For the text-containing cell, return its midpoint in (X, Y) coordinate format. 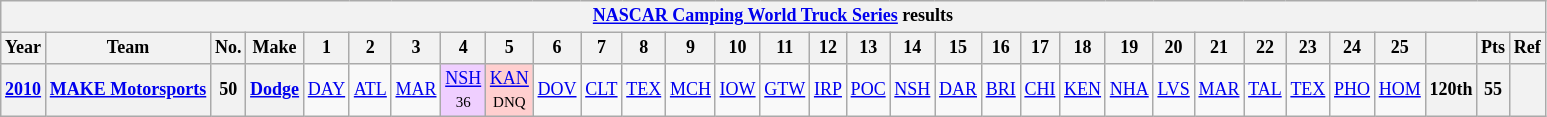
KANDNQ (510, 90)
23 (1308, 48)
MAKE Motorsports (128, 90)
20 (1174, 48)
24 (1352, 48)
120th (1451, 90)
16 (1000, 48)
Year (24, 48)
19 (1129, 48)
50 (228, 90)
7 (602, 48)
DOV (557, 90)
13 (868, 48)
NSH36 (464, 90)
2010 (24, 90)
DAY (326, 90)
CHI (1040, 90)
TAL (1265, 90)
6 (557, 48)
ATL (370, 90)
PHO (1352, 90)
8 (644, 48)
HOM (1400, 90)
11 (785, 48)
15 (958, 48)
2 (370, 48)
21 (1219, 48)
10 (738, 48)
Ref (1527, 48)
Make (275, 48)
IOW (738, 90)
4 (464, 48)
1 (326, 48)
Pts (1494, 48)
25 (1400, 48)
12 (828, 48)
NASCAR Camping World Truck Series results (773, 16)
LVS (1174, 90)
GTW (785, 90)
Team (128, 48)
CLT (602, 90)
9 (691, 48)
DAR (958, 90)
IRP (828, 90)
POC (868, 90)
BRI (1000, 90)
14 (912, 48)
17 (1040, 48)
NHA (1129, 90)
5 (510, 48)
No. (228, 48)
55 (1494, 90)
Dodge (275, 90)
MCH (691, 90)
22 (1265, 48)
3 (416, 48)
KEN (1083, 90)
NSH (912, 90)
18 (1083, 48)
